Locate the cell with the specified text and output its [X, Y] center coordinate. 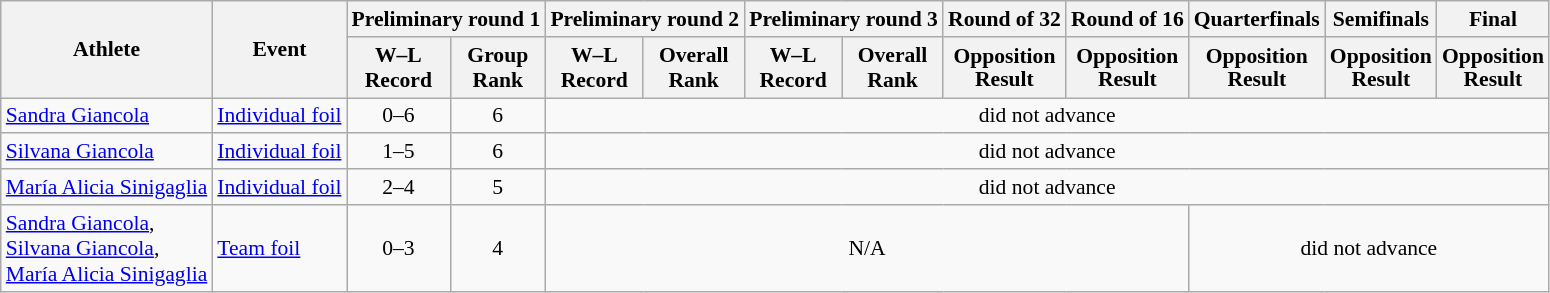
Event [279, 50]
Silvana Giancola [107, 152]
Sandra Giancola [107, 116]
GroupRank [498, 68]
Preliminary round 2 [644, 19]
Preliminary round 1 [446, 19]
Athlete [107, 50]
5 [498, 187]
Preliminary round 3 [844, 19]
Quarterfinals [1257, 19]
0–3 [399, 248]
Sandra Giancola,Silvana Giancola,María Alicia Sinigaglia [107, 248]
Team foil [279, 248]
N/A [866, 248]
4 [498, 248]
Semifinals [1381, 19]
1–5 [399, 152]
Round of 16 [1128, 19]
María Alicia Sinigaglia [107, 187]
0–6 [399, 116]
Round of 32 [1004, 19]
2–4 [399, 187]
Final [1493, 19]
